Extract the [X, Y] coordinate from the center of the cell holding the provided text.  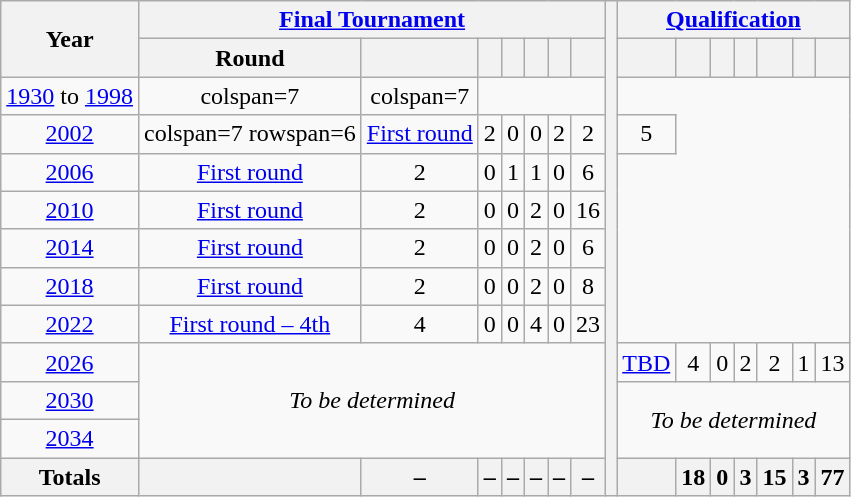
5 [646, 134]
Round [250, 58]
2022 [70, 324]
18 [694, 477]
15 [774, 477]
2002 [70, 134]
16 [588, 210]
colspan=7 rowspan=6 [250, 134]
First round – 4th [250, 324]
Totals [70, 477]
1930 to 1998 [70, 96]
Final Tournament [372, 20]
2006 [70, 172]
2030 [70, 400]
Year [70, 39]
2018 [70, 286]
77 [832, 477]
13 [832, 362]
23 [588, 324]
TBD [646, 362]
2034 [70, 438]
Qualification [734, 20]
8 [588, 286]
2026 [70, 362]
2014 [70, 248]
2010 [70, 210]
